Return (x, y) of the center of cell containing provided text 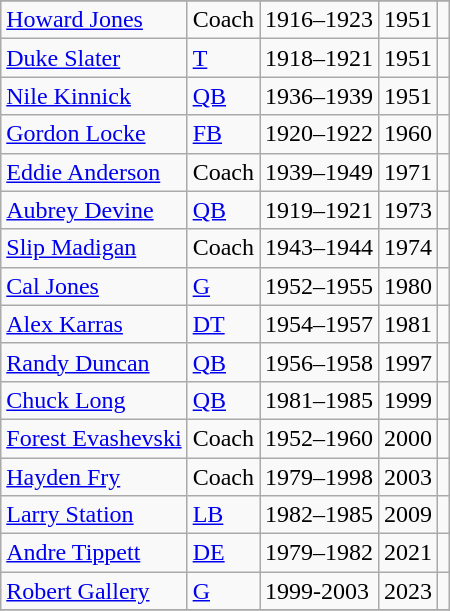
Aubrey Devine (94, 210)
2009 (408, 515)
1974 (408, 248)
1997 (408, 362)
1971 (408, 172)
1981 (408, 324)
DT (223, 324)
1952–1960 (320, 438)
2000 (408, 438)
Andre Tippett (94, 553)
Nile Kinnick (94, 96)
1979–1998 (320, 477)
1980 (408, 286)
1952–1955 (320, 286)
Cal Jones (94, 286)
1999 (408, 400)
Gordon Locke (94, 134)
1999-2003 (320, 591)
1936–1939 (320, 96)
Larry Station (94, 515)
Eddie Anderson (94, 172)
2021 (408, 553)
1960 (408, 134)
1918–1921 (320, 58)
Forest Evashevski (94, 438)
1979–1982 (320, 553)
Alex Karras (94, 324)
1954–1957 (320, 324)
1981–1985 (320, 400)
1982–1985 (320, 515)
FB (223, 134)
DE (223, 553)
T (223, 58)
Hayden Fry (94, 477)
Duke Slater (94, 58)
Slip Madigan (94, 248)
1916–1923 (320, 20)
1956–1958 (320, 362)
LB (223, 515)
Howard Jones (94, 20)
Chuck Long (94, 400)
1920–1922 (320, 134)
1919–1921 (320, 210)
Robert Gallery (94, 591)
2003 (408, 477)
1939–1949 (320, 172)
2023 (408, 591)
1943–1944 (320, 248)
Randy Duncan (94, 362)
1973 (408, 210)
